Identify which cell holds the provided text, then report its [X, Y] central coordinate. 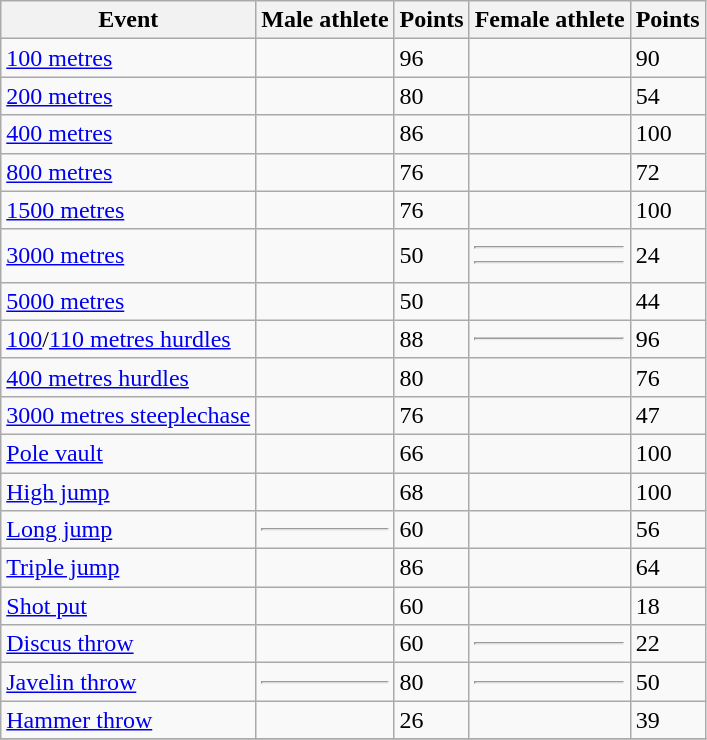
26 [432, 720]
54 [668, 96]
90 [668, 58]
3000 metres steeplechase [128, 415]
88 [432, 339]
22 [668, 644]
800 metres [128, 172]
Female athlete [550, 20]
47 [668, 415]
3000 metres [128, 256]
44 [668, 301]
400 metres [128, 134]
Shot put [128, 606]
18 [668, 606]
72 [668, 172]
64 [668, 568]
Long jump [128, 530]
100 metres [128, 58]
400 metres hurdles [128, 377]
Triple jump [128, 568]
Male athlete [325, 20]
Discus throw [128, 644]
Pole vault [128, 453]
1500 metres [128, 210]
56 [668, 530]
39 [668, 720]
200 metres [128, 96]
Event [128, 20]
High jump [128, 491]
Hammer throw [128, 720]
24 [668, 256]
100/110 metres hurdles [128, 339]
5000 metres [128, 301]
Javelin throw [128, 682]
66 [432, 453]
68 [432, 491]
